Capture the cell that displays the provided text and extract its (X, Y) central coordinate. 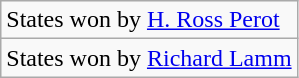
States won by Richard Lamm (149, 58)
States won by H. Ross Perot (149, 20)
